Output the (X, Y) coordinate of the center of the cell containing the given text.  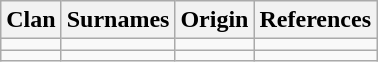
References (316, 20)
Origin (214, 20)
Clan (31, 20)
Surnames (118, 20)
